Scan for the cell matching the given text and deliver its [x, y] coordinate at center. 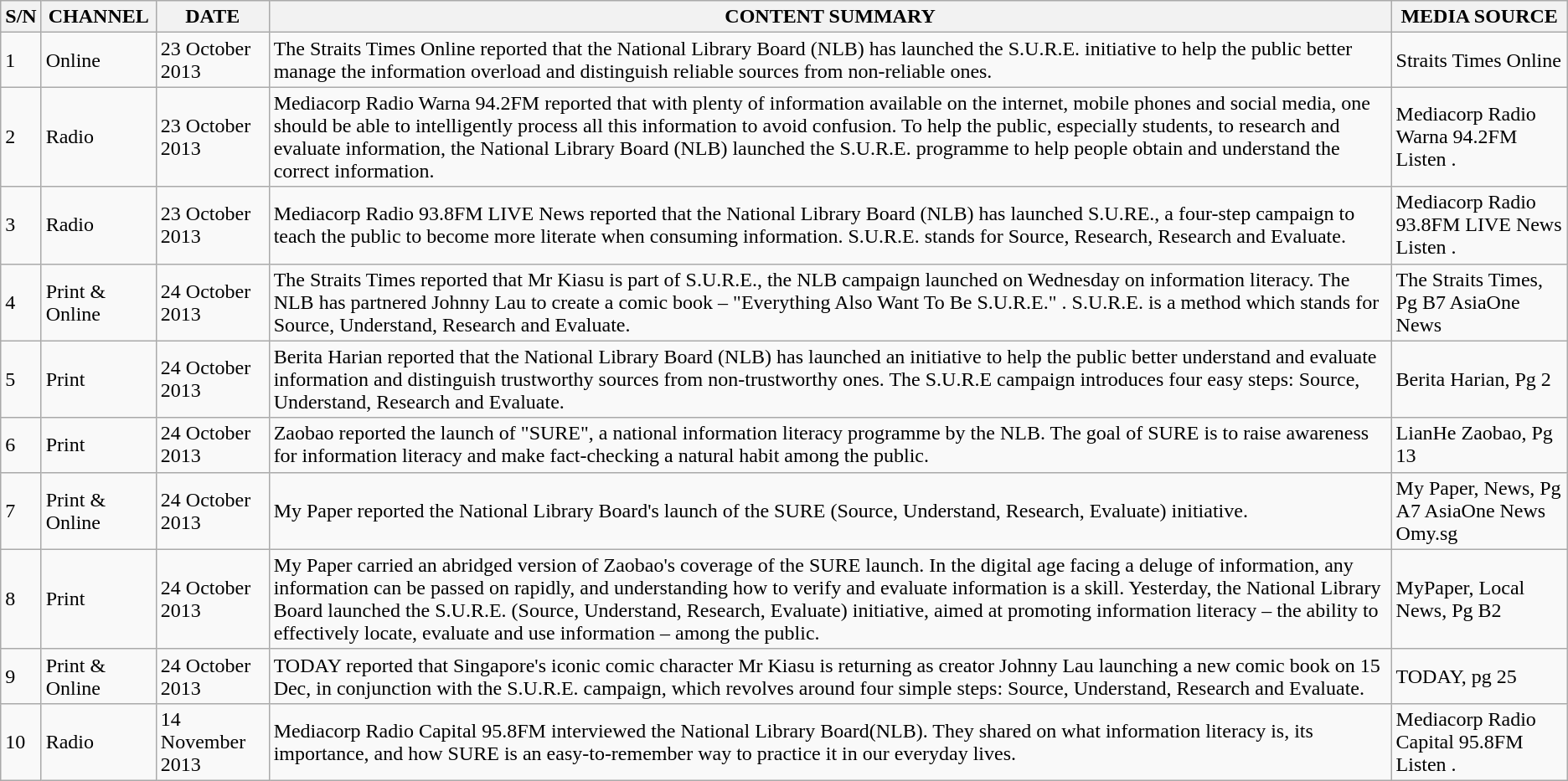
MyPaper, Local News, Pg B2 [1479, 599]
DATE [213, 17]
5 [21, 379]
14 November 2013 [213, 742]
Mediacorp Radio Capital 95.8FM Listen . [1479, 742]
MEDIA SOURCE [1479, 17]
7 [21, 511]
Berita Harian, Pg 2 [1479, 379]
Mediacorp Radio Warna 94.2FM Listen . [1479, 137]
The Straits Times, Pg B7 AsiaOne News [1479, 302]
Online [99, 60]
6 [21, 445]
My Paper reported the National Library Board's launch of the SURE (Source, Understand, Research, Evaluate) initiative. [830, 511]
2 [21, 137]
4 [21, 302]
CONTENT SUMMARY [830, 17]
S/N [21, 17]
My Paper, News, Pg A7 AsiaOne News Omy.sg [1479, 511]
9 [21, 676]
TODAY, pg 25 [1479, 676]
8 [21, 599]
LianHe Zaobao, Pg 13 [1479, 445]
3 [21, 225]
CHANNEL [99, 17]
1 [21, 60]
10 [21, 742]
Straits Times Online [1479, 60]
Mediacorp Radio 93.8FM LIVE News Listen . [1479, 225]
